Determine the [X, Y] coordinate at the center of the cell enclosing the given text.  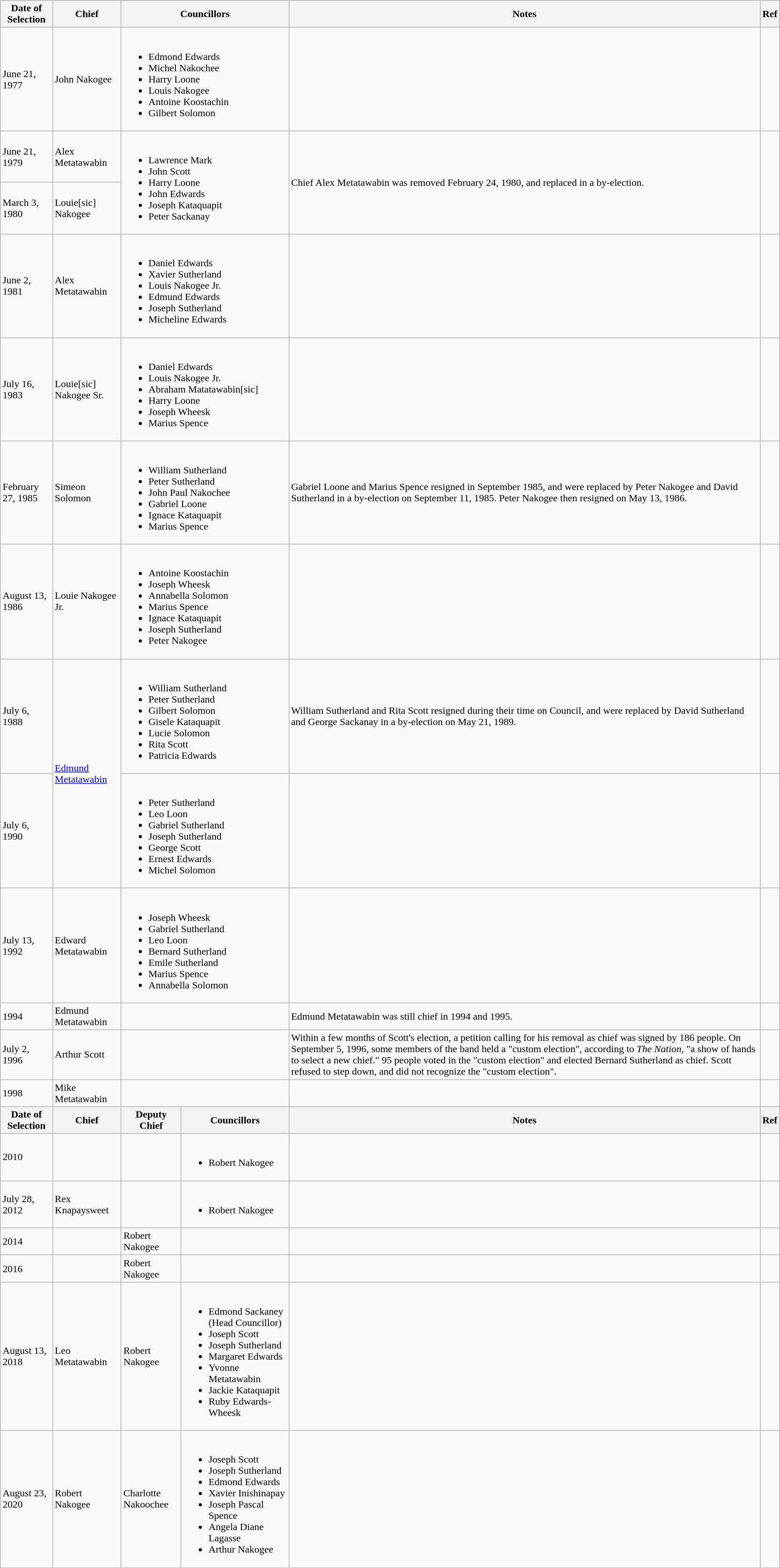
2010 [27, 1158]
August 13, 1986 [27, 602]
2016 [27, 1268]
June 2, 1981 [27, 286]
Edmond Sackaney (Head Councillor)Joseph ScottJoseph SutherlandMargaret EdwardsYvonne MetatawabinJackie KataquapitRuby Edwards-Wheesk [235, 1356]
Lawrence MarkJohn ScottHarry LooneJohn EdwardsJoseph KataquapitPeter Sackanay [205, 183]
Chief Alex Metatawabin was removed February 24, 1980, and replaced in a by-election. [524, 183]
William SutherlandPeter SutherlandJohn Paul NakocheeGabriel LooneIgnace KataquapitMarius Spence [205, 493]
Daniel EdwardsLouis Nakogee Jr.Abraham Matatawabin[sic]Harry LooneJoseph WheeskMarius Spence [205, 389]
William SutherlandPeter SutherlandGilbert SolomonGisele KataquapitLucie SolomonRita ScottPatricia Edwards [205, 716]
Deputy Chief [151, 1120]
Antoine KoostachinJoseph WheeskAnnabella SolomonMarius SpenceIgnace KataquapitJoseph SutherlandPeter Nakogee [205, 602]
1994 [27, 1016]
Daniel EdwardsXavier SutherlandLouis Nakogee Jr.Edmund EdwardsJoseph SutherlandMicheline Edwards [205, 286]
Mike Metatawabin [87, 1093]
August 13, 2018 [27, 1356]
July 2, 1996 [27, 1054]
July 6, 1988 [27, 716]
John Nakogee [87, 79]
August 23, 2020 [27, 1499]
July 13, 1992 [27, 945]
Edward Metatawabin [87, 945]
Simeon Solomon [87, 493]
March 3, 1980 [27, 208]
Louie[sic] Nakogee Sr. [87, 389]
Leo Metatawabin [87, 1356]
Peter SutherlandLeo LoonGabriel SutherlandJoseph SutherlandGeorge ScottErnest EdwardsMichel Solomon [205, 831]
Joseph WheeskGabriel SutherlandLeo LoonBernard SutherlandEmile SutherlandMarius SpenceAnnabella Solomon [205, 945]
July 6, 1990 [27, 831]
June 21, 1977 [27, 79]
February 27, 1985 [27, 493]
Edmund Metatawabin was still chief in 1994 and 1995. [524, 1016]
June 21, 1979 [27, 157]
Louie[sic] Nakogee [87, 208]
Charlotte Nakoochee [151, 1499]
July 28, 2012 [27, 1204]
Louie Nakogee Jr. [87, 602]
1998 [27, 1093]
Arthur Scott [87, 1054]
July 16, 1983 [27, 389]
Joseph ScottJoseph SutherlandEdmond EdwardsXavier InishinapayJoseph Pascal SpenceAngela Diane LagasseArthur Nakogee [235, 1499]
2014 [27, 1242]
Edmond EdwardsMichel NakocheeHarry LooneLouis NakogeeAntoine KoostachinGilbert Solomon [205, 79]
Rex Knapaysweet [87, 1204]
